Find where the given text appears and provide that cell's center as (x, y) coordinate. 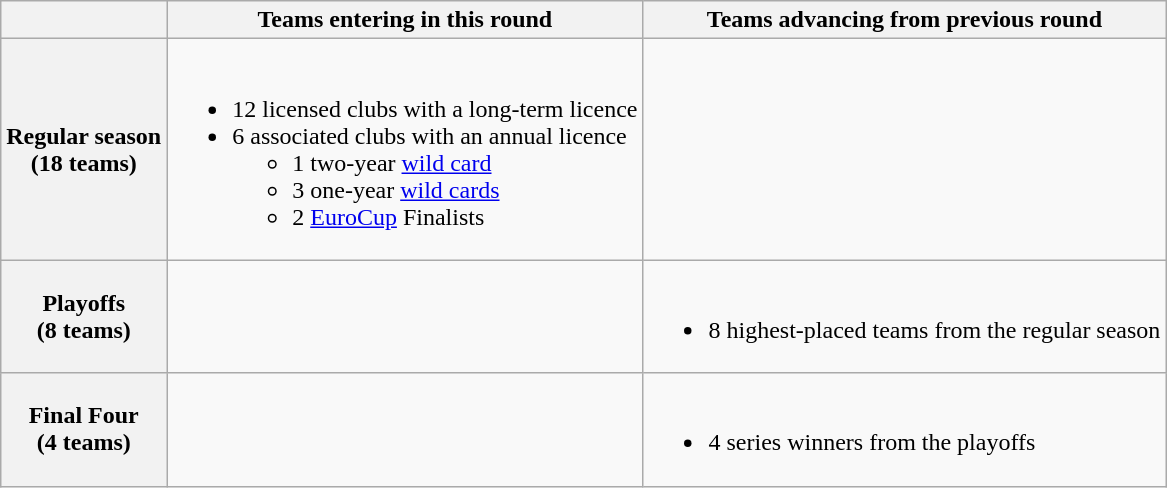
8 highest-placed teams from the regular season (904, 316)
Regular season(18 teams) (84, 150)
Teams advancing from previous round (904, 20)
4 series winners from the playoffs (904, 430)
Playoffs(8 teams) (84, 316)
12 licensed clubs with a long-term licence6 associated clubs with an annual licence1 two-year wild card3 one-year wild cards2 EuroCup Finalists (405, 150)
Final Four(4 teams) (84, 430)
Teams entering in this round (405, 20)
